Detect which cell encompasses the target text, then output its [X, Y] center coordinate. 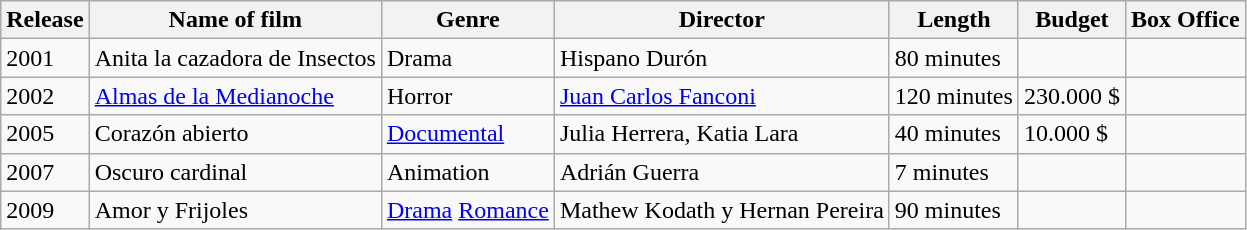
Juan Carlos Fanconi [722, 96]
2001 [45, 58]
Box Office [1185, 20]
Corazón abierto [235, 134]
Budget [1072, 20]
Genre [468, 20]
Name of film [235, 20]
Hispano Durón [722, 58]
Animation [468, 172]
Drama Romance [468, 210]
Release [45, 20]
230.000 $ [1072, 96]
80 minutes [954, 58]
2002 [45, 96]
2007 [45, 172]
2005 [45, 134]
Documental [468, 134]
Almas de la Medianoche [235, 96]
10.000 $ [1072, 134]
Director [722, 20]
Oscuro cardinal [235, 172]
Anita la cazadora de Insectos [235, 58]
120 minutes [954, 96]
Julia Herrera, Katia Lara [722, 134]
40 minutes [954, 134]
7 minutes [954, 172]
Mathew Kodath y Hernan Pereira [722, 210]
Horror [468, 96]
90 minutes [954, 210]
Adrián Guerra [722, 172]
Drama [468, 58]
2009 [45, 210]
Length [954, 20]
Amor y Frijoles [235, 210]
